Pinpoint the cell where the given text exists, returning its [x, y] midpoint coordinate. 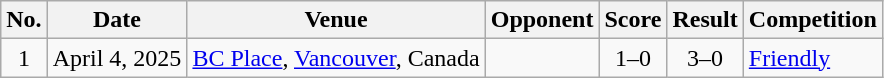
Venue [336, 20]
Competition [812, 20]
Friendly [812, 58]
1 [24, 58]
1–0 [633, 58]
BC Place, Vancouver, Canada [336, 58]
Date [117, 20]
No. [24, 20]
Opponent [542, 20]
Result [705, 20]
April 4, 2025 [117, 58]
3–0 [705, 58]
Score [633, 20]
